Output the (X, Y) coordinate of the center of the cell containing the given text.  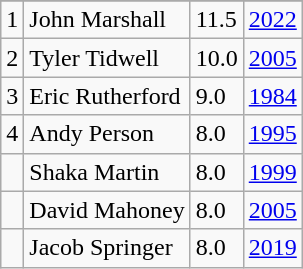
10.0 (216, 58)
9.0 (216, 96)
Eric Rutherford (107, 96)
2022 (272, 20)
Andy Person (107, 134)
4 (12, 134)
Shaka Martin (107, 172)
David Mahoney (107, 210)
Jacob Springer (107, 248)
3 (12, 96)
1995 (272, 134)
Tyler Tidwell (107, 58)
1984 (272, 96)
2 (12, 58)
1 (12, 20)
11.5 (216, 20)
1999 (272, 172)
2019 (272, 248)
John Marshall (107, 20)
